Identify which cell holds the provided text, then report its (X, Y) central coordinate. 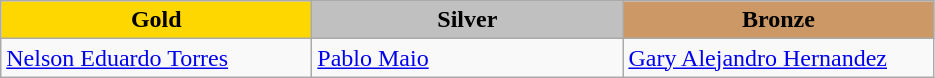
Gary Alejandro Hernandez (778, 58)
Silver (468, 20)
Pablo Maio (468, 58)
Nelson Eduardo Torres (156, 58)
Gold (156, 20)
Bronze (778, 20)
